Output the (x, y) coordinate of the center of the cell containing the given text.  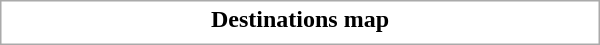
Destinations map (300, 19)
